Find where the given text appears and provide that cell's center as (x, y) coordinate. 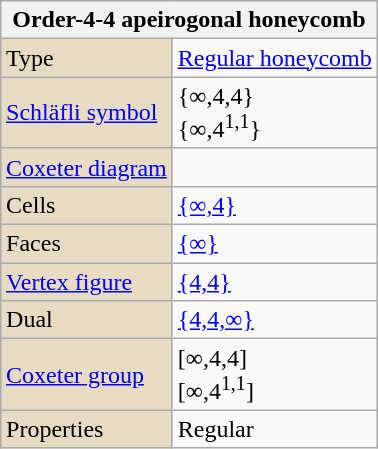
{∞,4,4}{∞,41,1} (274, 113)
Cells (87, 205)
Vertex figure (87, 282)
Properties (87, 429)
Type (87, 58)
{∞,4} (274, 205)
Regular honeycomb (274, 58)
[∞,4,4][∞,41,1] (274, 375)
{∞} (274, 244)
{4,4,∞} (274, 320)
Coxeter group (87, 375)
Regular (274, 429)
Schläfli symbol (87, 113)
Order-4-4 apeirogonal honeycomb (190, 20)
{4,4} (274, 282)
Dual (87, 320)
Faces (87, 244)
Coxeter diagram (87, 167)
